For the text-containing cell, return its midpoint in (x, y) coordinate format. 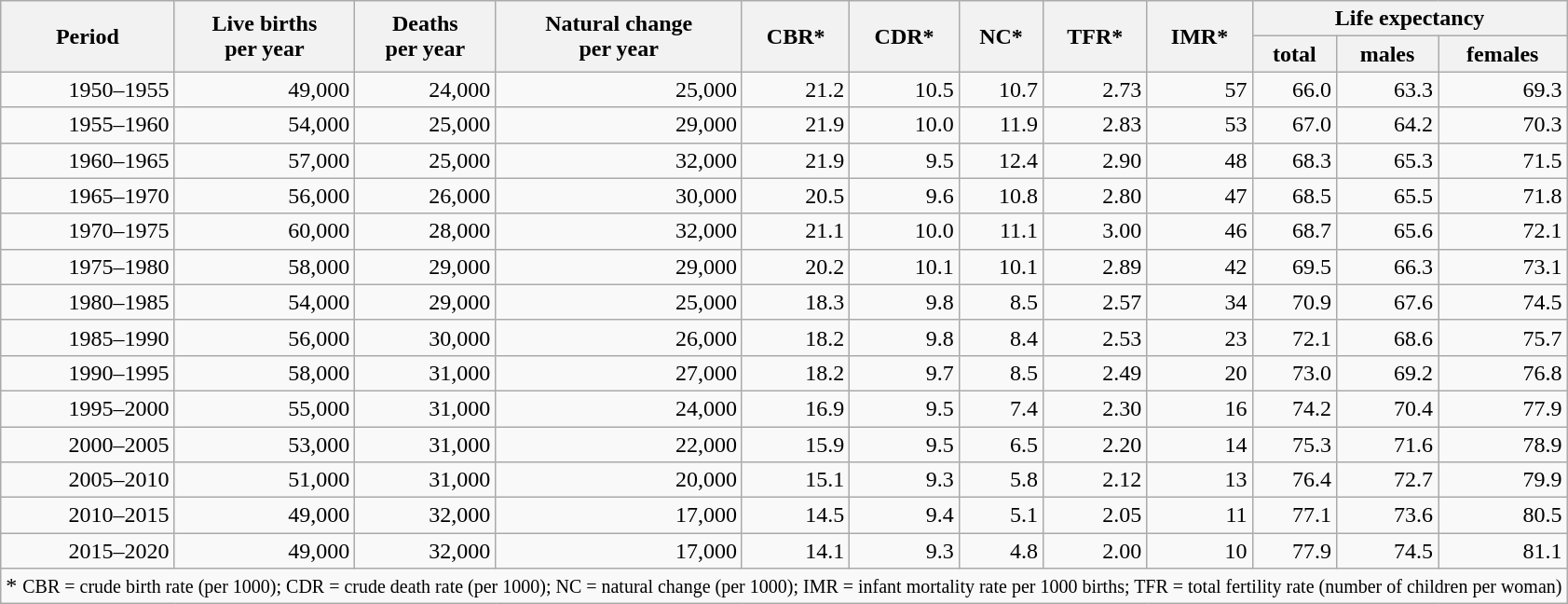
14.5 (796, 515)
10.7 (1001, 89)
2015–2020 (88, 551)
1975–1980 (88, 267)
2.73 (1096, 89)
71.6 (1386, 445)
67.6 (1386, 302)
69.2 (1386, 373)
Natural changeper year (619, 36)
71.5 (1503, 160)
53 (1200, 125)
57,000 (265, 160)
81.1 (1503, 551)
71.8 (1503, 196)
65.6 (1386, 231)
3.00 (1096, 231)
68.3 (1294, 160)
68.7 (1294, 231)
15.9 (796, 445)
63.3 (1386, 89)
68.5 (1294, 196)
23 (1200, 337)
21.1 (796, 231)
20.5 (796, 196)
69.5 (1294, 267)
64.2 (1386, 125)
57 (1200, 89)
18.3 (796, 302)
20.2 (796, 267)
13 (1200, 480)
76.4 (1294, 480)
15.1 (796, 480)
9.6 (904, 196)
73.1 (1503, 267)
76.8 (1503, 373)
2.89 (1096, 267)
CBR* (796, 36)
1990–1995 (88, 373)
70.3 (1503, 125)
5.8 (1001, 480)
53,000 (265, 445)
51,000 (265, 480)
2.00 (1096, 551)
6.5 (1001, 445)
28,000 (425, 231)
1950–1955 (88, 89)
2.90 (1096, 160)
55,000 (265, 408)
67.0 (1294, 125)
NC* (1001, 36)
2.30 (1096, 408)
20 (1200, 373)
27,000 (619, 373)
1955–1960 (88, 125)
2.80 (1096, 196)
68.6 (1386, 337)
70.9 (1294, 302)
80.5 (1503, 515)
14.1 (796, 551)
1985–1990 (88, 337)
16.9 (796, 408)
69.3 (1503, 89)
1995–2000 (88, 408)
2005–2010 (88, 480)
66.3 (1386, 267)
8.4 (1001, 337)
2.83 (1096, 125)
75.7 (1503, 337)
65.3 (1386, 160)
9.7 (904, 373)
5.1 (1001, 515)
10.8 (1001, 196)
10 (1200, 551)
Life expectancy (1410, 19)
total (1294, 54)
12.4 (1001, 160)
2010–2015 (88, 515)
males (1386, 54)
1965–1970 (88, 196)
4.8 (1001, 551)
11.1 (1001, 231)
34 (1200, 302)
73.6 (1386, 515)
7.4 (1001, 408)
CDR* (904, 36)
9.4 (904, 515)
2.20 (1096, 445)
11.9 (1001, 125)
20,000 (619, 480)
79.9 (1503, 480)
1960–1965 (88, 160)
2.57 (1096, 302)
females (1503, 54)
Live birthsper year (265, 36)
78.9 (1503, 445)
42 (1200, 267)
66.0 (1294, 89)
21.2 (796, 89)
2000–2005 (88, 445)
73.0 (1294, 373)
1980–1985 (88, 302)
74.2 (1294, 408)
2.49 (1096, 373)
48 (1200, 160)
16 (1200, 408)
65.5 (1386, 196)
72.7 (1386, 480)
75.3 (1294, 445)
60,000 (265, 231)
2.12 (1096, 480)
70.4 (1386, 408)
77.1 (1294, 515)
TFR* (1096, 36)
46 (1200, 231)
11 (1200, 515)
Period (88, 36)
47 (1200, 196)
Deathsper year (425, 36)
IMR* (1200, 36)
2.05 (1096, 515)
1970–1975 (88, 231)
22,000 (619, 445)
14 (1200, 445)
10.5 (904, 89)
2.53 (1096, 337)
